Identify which cell holds the provided text, then report its (x, y) central coordinate. 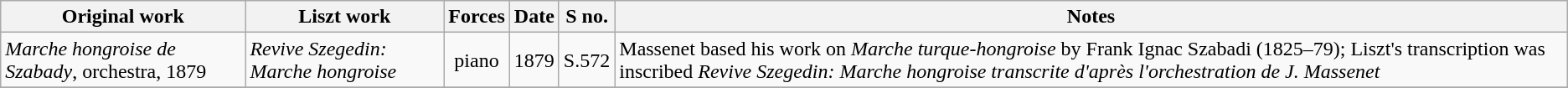
S.572 (586, 60)
Date (534, 17)
Marche hongroise de Szabady, orchestra, 1879 (123, 60)
Original work (123, 17)
Liszt work (345, 17)
1879 (534, 60)
Forces (477, 17)
S no. (586, 17)
Revive Szegedin: Marche hongroise (345, 60)
piano (477, 60)
Notes (1091, 17)
